Return the [x, y] coordinate for the center point of the cell that contains the specified text.  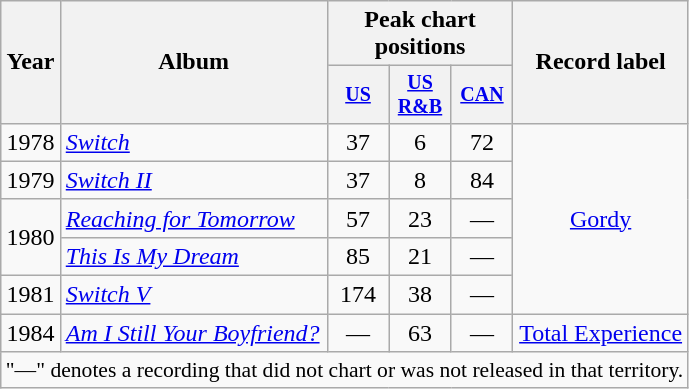
21 [420, 256]
Switch V [194, 295]
Switch [194, 142]
Reaching for Tomorrow [194, 218]
US [358, 94]
Record label [600, 62]
Switch II [194, 180]
174 [358, 295]
USR&B [420, 94]
8 [420, 180]
84 [482, 180]
63 [420, 333]
Peak chart positions [420, 34]
85 [358, 256]
6 [420, 142]
1981 [30, 295]
"—" denotes a recording that did not chart or was not released in that territory. [345, 370]
Gordy [600, 218]
Am I Still Your Boyfriend? [194, 333]
Album [194, 62]
38 [420, 295]
57 [358, 218]
23 [420, 218]
Year [30, 62]
1980 [30, 237]
72 [482, 142]
1979 [30, 180]
CAN [482, 94]
1978 [30, 142]
1984 [30, 333]
Total Experience [600, 333]
This Is My Dream [194, 256]
